For the text-containing cell, return its midpoint in (X, Y) coordinate format. 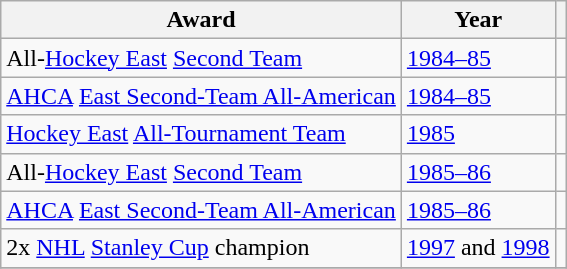
Award (202, 20)
1997 and 1998 (478, 248)
Year (478, 20)
1985 (478, 134)
2x NHL Stanley Cup champion (202, 248)
Hockey East All-Tournament Team (202, 134)
